Scan for the cell matching the given text and deliver its (x, y) coordinate at center. 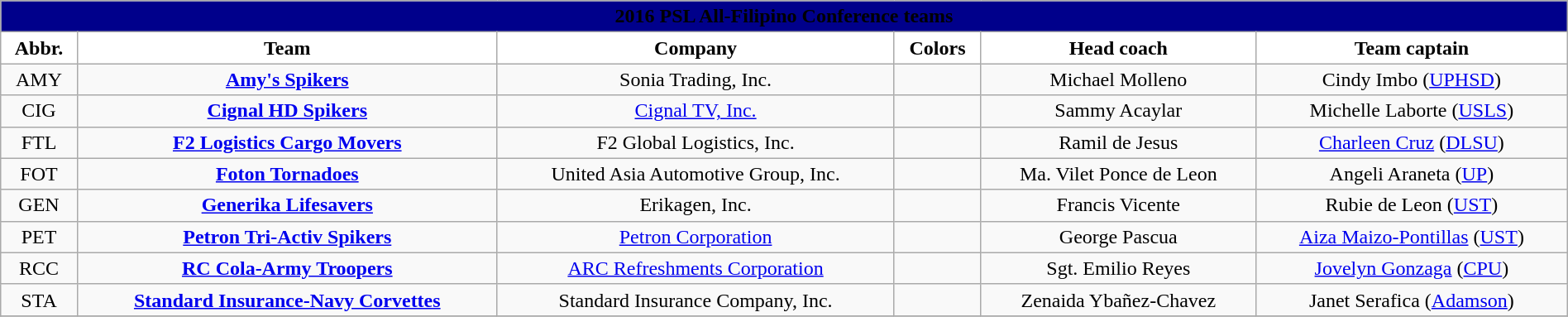
CIG (40, 111)
Petron Corporation (696, 237)
ARC Refreshments Corporation (696, 268)
Ramil de Jesus (1118, 142)
FOT (40, 174)
Team captain (1413, 48)
Generika Lifesavers (287, 205)
Petron Tri-Activ Spikers (287, 237)
Janet Serafica (Adamson) (1413, 300)
Jovelyn Gonzaga (CPU) (1413, 268)
Head coach (1118, 48)
United Asia Automotive Group, Inc. (696, 174)
FTL (40, 142)
Team (287, 48)
Francis Vicente (1118, 205)
RCC (40, 268)
Angeli Araneta (UP) (1413, 174)
Cignal HD Spikers (287, 111)
Michael Molleno (1118, 79)
Rubie de Leon (UST) (1413, 205)
RC Cola-Army Troopers (287, 268)
Amy's Spikers (287, 79)
Cindy Imbo (UPHSD) (1413, 79)
2016 PSL All-Filipino Conference teams (784, 17)
George Pascua (1118, 237)
Foton Tornadoes (287, 174)
F2 Logistics Cargo Movers (287, 142)
Sammy Acaylar (1118, 111)
Abbr. (40, 48)
Zenaida Ybañez-Chavez (1118, 300)
PET (40, 237)
GEN (40, 205)
F2 Global Logistics, Inc. (696, 142)
Michelle Laborte (USLS) (1413, 111)
Colors (938, 48)
Sgt. Emilio Reyes (1118, 268)
Cignal TV, Inc. (696, 111)
STA (40, 300)
Erikagen, Inc. (696, 205)
Charleen Cruz (DLSU) (1413, 142)
Standard Insurance Company, Inc. (696, 300)
Company (696, 48)
Standard Insurance-Navy Corvettes (287, 300)
Aiza Maizo-Pontillas (UST) (1413, 237)
Sonia Trading, Inc. (696, 79)
AMY (40, 79)
Ma. Vilet Ponce de Leon (1118, 174)
